Detect which cell encompasses the target text, then output its [x, y] center coordinate. 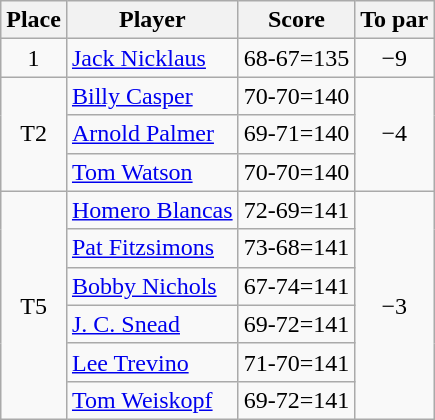
Bobby Nichols [152, 286]
68-67=135 [296, 58]
Arnold Palmer [152, 134]
Player [152, 20]
67-74=141 [296, 286]
Place [34, 20]
Score [296, 20]
72-69=141 [296, 210]
J. C. Snead [152, 324]
71-70=141 [296, 362]
Tom Weiskopf [152, 400]
Lee Trevino [152, 362]
−3 [394, 305]
T2 [34, 134]
−9 [394, 58]
73-68=141 [296, 248]
To par [394, 20]
Jack Nicklaus [152, 58]
69-71=140 [296, 134]
T5 [34, 305]
Billy Casper [152, 96]
Pat Fitzsimons [152, 248]
Homero Blancas [152, 210]
1 [34, 58]
Tom Watson [152, 172]
−4 [394, 134]
